Return [x, y] of the center of cell containing provided text 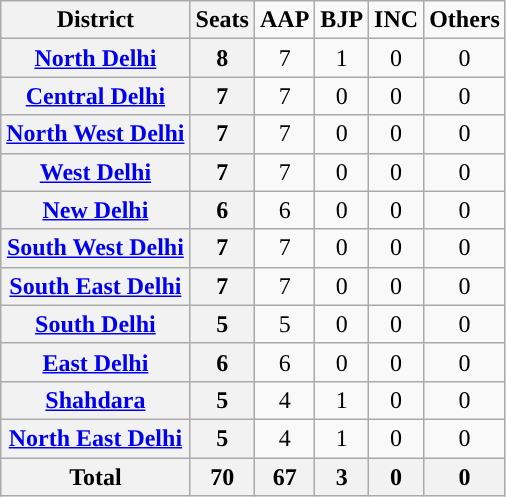
BJP [342, 20]
West Delhi [96, 172]
AAP [284, 20]
Central Delhi [96, 96]
North East Delhi [96, 438]
70 [222, 477]
Shahdara [96, 400]
INC [396, 20]
3 [342, 477]
Others [465, 20]
North West Delhi [96, 134]
South Delhi [96, 324]
District [96, 20]
8 [222, 58]
South West Delhi [96, 248]
South East Delhi [96, 286]
New Delhi [96, 210]
Total [96, 477]
67 [284, 477]
Seats [222, 20]
East Delhi [96, 362]
North Delhi [96, 58]
